Locate the cell with the specified text and output its [x, y] center coordinate. 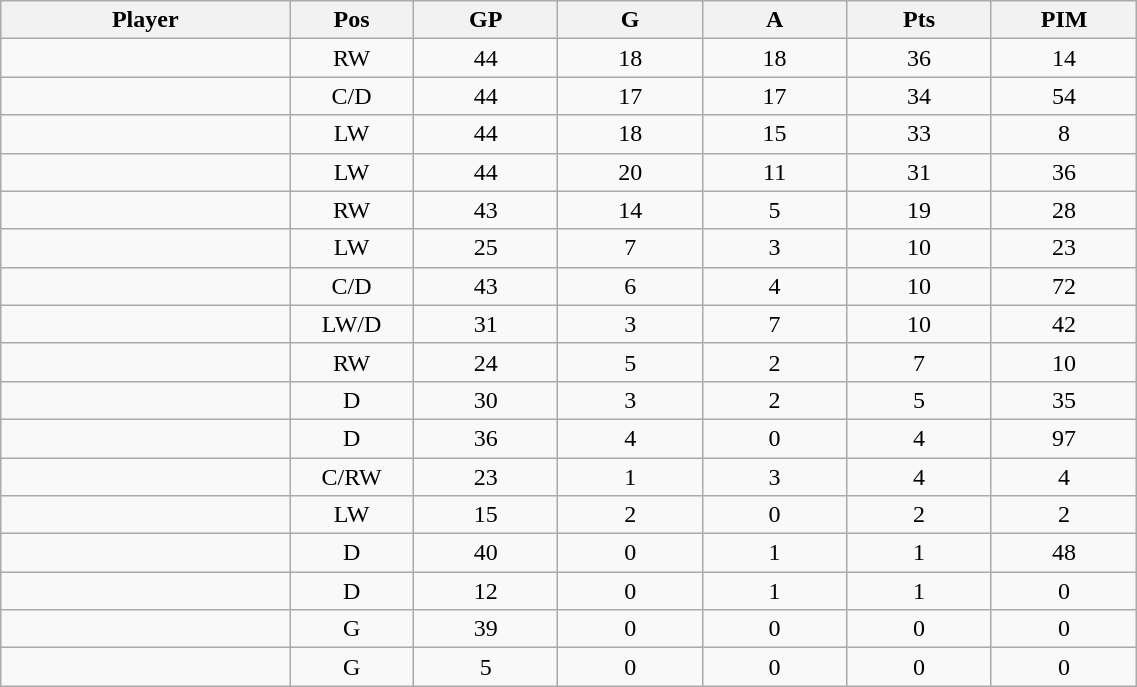
19 [919, 210]
35 [1064, 400]
A [774, 20]
97 [1064, 438]
PIM [1064, 20]
6 [630, 286]
C/RW [352, 477]
Pos [352, 20]
Pts [919, 20]
Player [146, 20]
28 [1064, 210]
20 [630, 172]
12 [485, 591]
48 [1064, 553]
54 [1064, 96]
30 [485, 400]
42 [1064, 324]
8 [1064, 134]
GP [485, 20]
39 [485, 629]
72 [1064, 286]
40 [485, 553]
LW/D [352, 324]
11 [774, 172]
25 [485, 248]
24 [485, 362]
33 [919, 134]
34 [919, 96]
